For the text-containing cell, return its midpoint in (x, y) coordinate format. 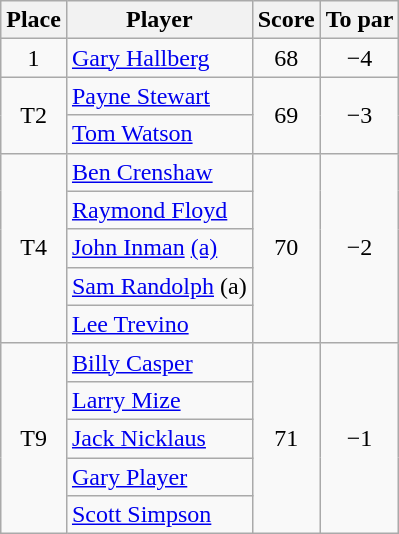
Payne Stewart (159, 96)
Player (159, 20)
Sam Randolph (a) (159, 286)
T2 (34, 115)
Raymond Floyd (159, 210)
John Inman (a) (159, 248)
−3 (360, 115)
Place (34, 20)
70 (286, 248)
Score (286, 20)
Scott Simpson (159, 515)
Larry Mize (159, 400)
1 (34, 58)
T9 (34, 438)
69 (286, 115)
Gary Hallberg (159, 58)
Billy Casper (159, 362)
−2 (360, 248)
To par (360, 20)
T4 (34, 248)
−1 (360, 438)
Tom Watson (159, 134)
Lee Trevino (159, 324)
−4 (360, 58)
Gary Player (159, 477)
Ben Crenshaw (159, 172)
Jack Nicklaus (159, 438)
68 (286, 58)
71 (286, 438)
